Detect which cell encompasses the target text, then output its (X, Y) center coordinate. 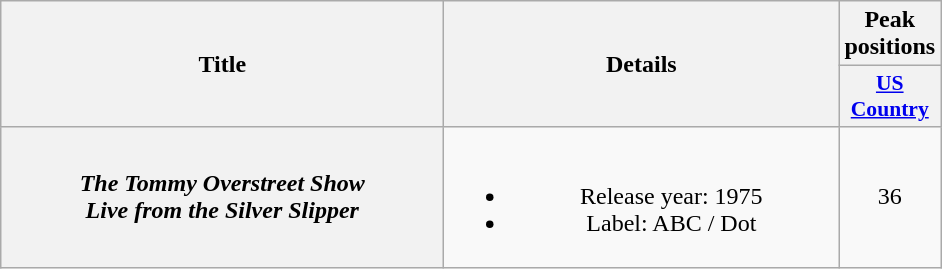
Peak positions (890, 34)
36 (890, 197)
Release year: 1975Label: ABC / Dot (642, 197)
The Tommy Overstreet ShowLive from the Silver Slipper (222, 197)
Title (222, 64)
Details (642, 64)
US Country (890, 96)
